Locate the cell with the specified text and output its [x, y] center coordinate. 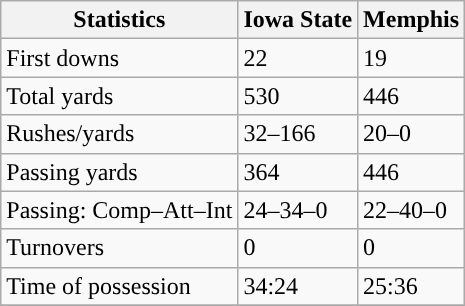
32–166 [298, 134]
Passing: Comp–Att–Int [120, 210]
34:24 [298, 286]
25:36 [412, 286]
Statistics [120, 20]
Total yards [120, 96]
19 [412, 58]
Turnovers [120, 248]
20–0 [412, 134]
24–34–0 [298, 210]
Memphis [412, 20]
22–40–0 [412, 210]
530 [298, 96]
Passing yards [120, 172]
Time of possession [120, 286]
Iowa State [298, 20]
First downs [120, 58]
364 [298, 172]
Rushes/yards [120, 134]
22 [298, 58]
